For the text-containing cell, return its midpoint in [X, Y] coordinate format. 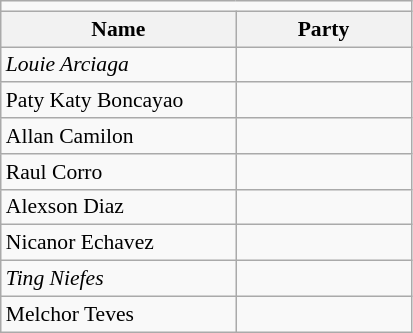
Party [324, 29]
Ting Niefes [118, 279]
Nicanor Echavez [118, 243]
Louie Arciaga [118, 65]
Raul Corro [118, 172]
Allan Camilon [118, 136]
Melchor Teves [118, 314]
Name [118, 29]
Paty Katy Boncayao [118, 101]
Alexson Diaz [118, 207]
